Determine the (x, y) coordinate at the center of the cell enclosing the given text.  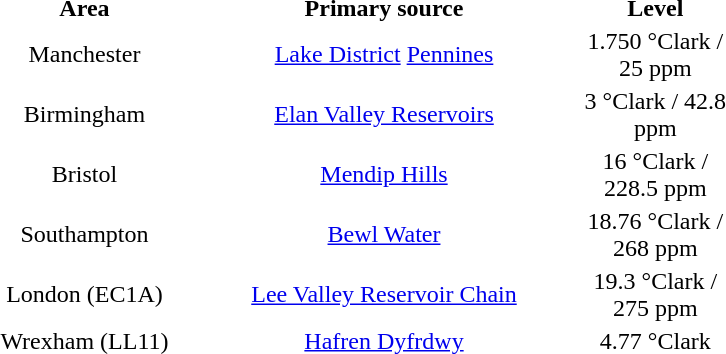
Bewl Water (384, 234)
Lake District Pennines (384, 54)
Lee Valley Reservoir Chain (384, 294)
Elan Valley Reservoirs (384, 114)
Mendip Hills (384, 174)
